Locate the cell with the specified text and output its [X, Y] center coordinate. 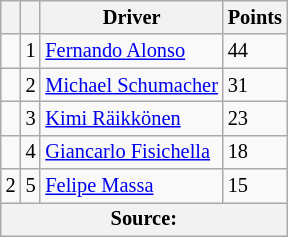
Giancarlo Fisichella [131, 152]
3 [31, 118]
Driver [131, 17]
23 [255, 118]
18 [255, 152]
15 [255, 186]
Source: [144, 219]
Points [255, 17]
Felipe Massa [131, 186]
4 [31, 152]
1 [31, 51]
Kimi Räikkönen [131, 118]
5 [31, 186]
Michael Schumacher [131, 85]
Fernando Alonso [131, 51]
44 [255, 51]
31 [255, 85]
